Search for the cell housing the specified text and yield its (x, y) center coordinate. 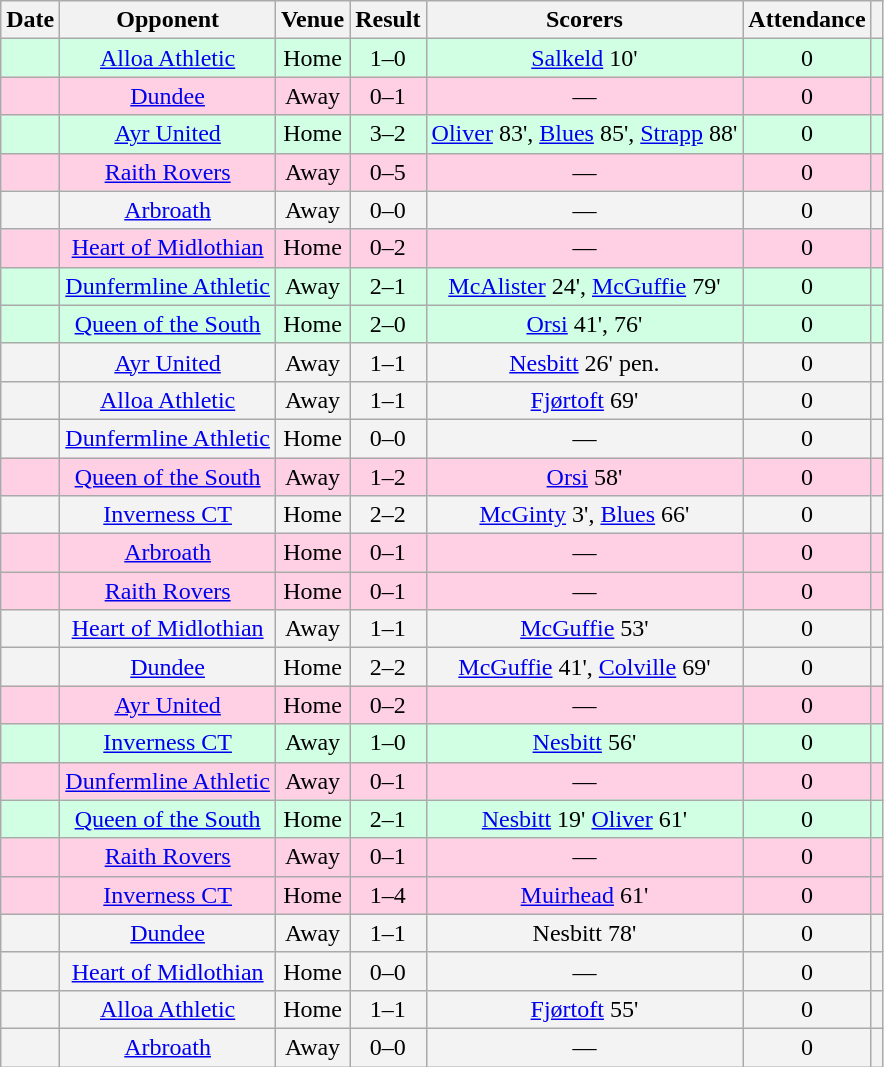
1–4 (388, 895)
Nesbitt 56' (584, 743)
McGuffie 53' (584, 629)
Orsi 58' (584, 477)
McGuffie 41', Colville 69' (584, 667)
0–5 (388, 172)
Fjørtoft 69' (584, 400)
McAlister 24', McGuffie 79' (584, 286)
Nesbitt 19' Oliver 61' (584, 819)
Venue (312, 20)
Scorers (584, 20)
1–2 (388, 477)
2–0 (388, 324)
Date (30, 20)
Nesbitt 26' pen. (584, 362)
Attendance (807, 20)
Orsi 41', 76' (584, 324)
Result (388, 20)
Opponent (168, 20)
3–2 (388, 134)
McGinty 3', Blues 66' (584, 515)
Oliver 83', Blues 85', Strapp 88' (584, 134)
Salkeld 10' (584, 58)
Fjørtoft 55' (584, 1009)
Nesbitt 78' (584, 933)
Muirhead 61' (584, 895)
